Extract the [x, y] coordinate from the center of the cell holding the provided text.  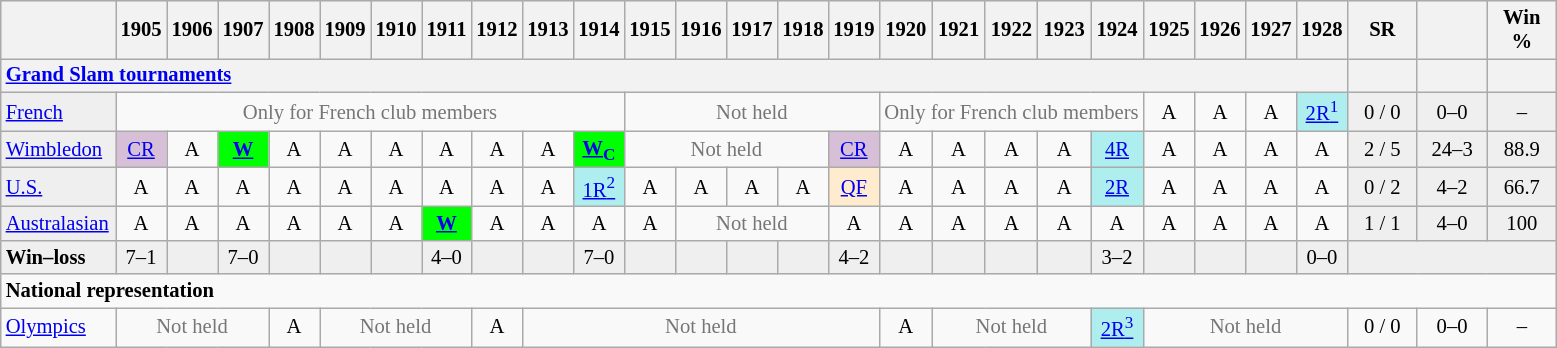
66.7 [1522, 186]
1917 [752, 29]
1913 [548, 29]
24–3 [1452, 149]
1909 [346, 29]
1911 [447, 29]
1919 [854, 29]
3–2 [1118, 257]
4R [1118, 149]
French [58, 112]
WC [598, 149]
SR [1382, 29]
Australasian [58, 224]
1928 [1322, 29]
Wimbledon [58, 149]
2 / 5 [1382, 149]
1906 [192, 29]
Grand Slam tournaments [674, 75]
0 / 2 [1382, 186]
QF [854, 186]
1910 [396, 29]
1925 [1168, 29]
1 / 1 [1382, 224]
1907 [244, 29]
1918 [802, 29]
Olympics [58, 328]
1927 [1270, 29]
88.9 [1522, 149]
1912 [496, 29]
1914 [598, 29]
National representation [779, 291]
2R3 [1118, 328]
Win % [1522, 29]
1926 [1220, 29]
1924 [1118, 29]
1905 [142, 29]
7–1 [142, 257]
1915 [650, 29]
1916 [700, 29]
1920 [906, 29]
100 [1522, 224]
1908 [294, 29]
1923 [1064, 29]
Win–loss [58, 257]
1921 [958, 29]
2R1 [1322, 112]
U.S. [58, 186]
1922 [1012, 29]
2R [1118, 186]
1R2 [598, 186]
